Provide the [X, Y] coordinate of the cell's center where the given text is located.  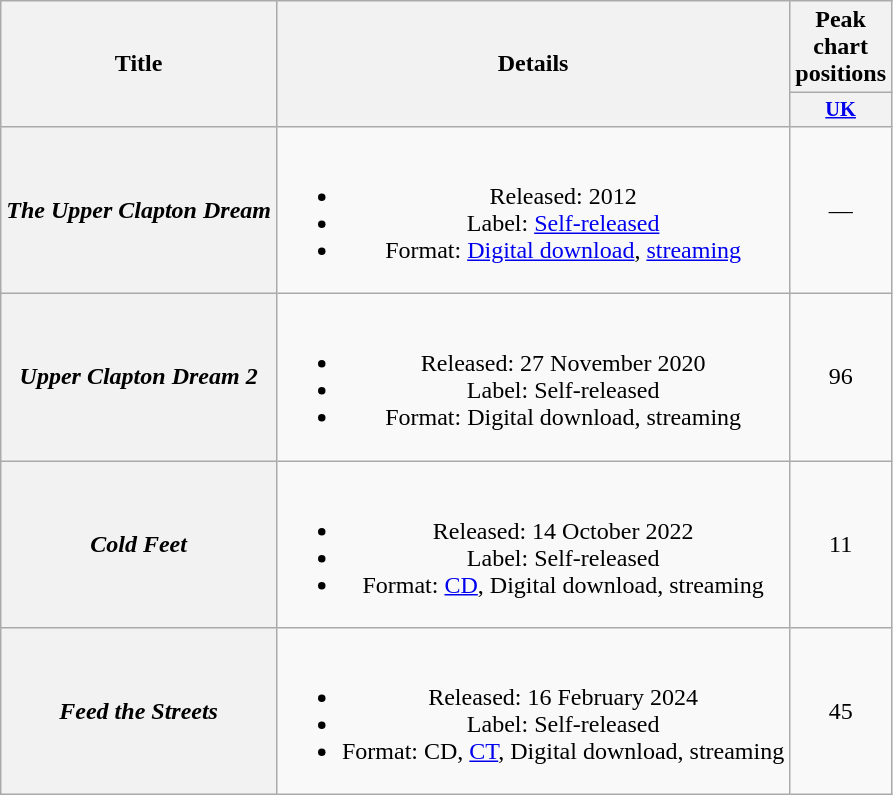
Released: 16 February 2024Label: Self-releasedFormat: CD, CT, Digital download, streaming [532, 712]
The Upper Clapton Dream [139, 210]
Released: 2012Label: Self-releasedFormat: Digital download, streaming [532, 210]
Peak chart positions [841, 47]
96 [841, 378]
Cold Feet [139, 544]
Upper Clapton Dream 2 [139, 378]
Released: 27 November 2020Label: Self-releasedFormat: Digital download, streaming [532, 378]
Released: 14 October 2022Label: Self-releasedFormat: CD, Digital download, streaming [532, 544]
Details [532, 64]
— [841, 210]
Title [139, 64]
UK [841, 110]
Feed the Streets [139, 712]
11 [841, 544]
45 [841, 712]
